Find where the given text appears and provide that cell's center as [x, y] coordinate. 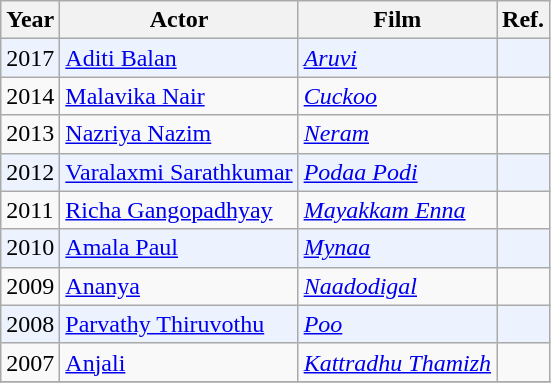
Neram [397, 134]
Year [30, 20]
2008 [30, 324]
Cuckoo [397, 96]
Aruvi [397, 58]
Ref. [524, 20]
Aditi Balan [179, 58]
Anjali [179, 362]
Amala Paul [179, 248]
Mynaa [397, 248]
2014 [30, 96]
2012 [30, 172]
2013 [30, 134]
2010 [30, 248]
Ananya [179, 286]
Richa Gangopadhyay [179, 210]
2011 [30, 210]
Kattradhu Thamizh [397, 362]
Mayakkam Enna [397, 210]
Naadodigal [397, 286]
2009 [30, 286]
2007 [30, 362]
Nazriya Nazim [179, 134]
2017 [30, 58]
Malavika Nair [179, 96]
Film [397, 20]
Podaa Podi [397, 172]
Parvathy Thiruvothu [179, 324]
Poo [397, 324]
Varalaxmi Sarathkumar [179, 172]
Actor [179, 20]
